Determine the [x, y] coordinate at the center of the cell enclosing the given text.  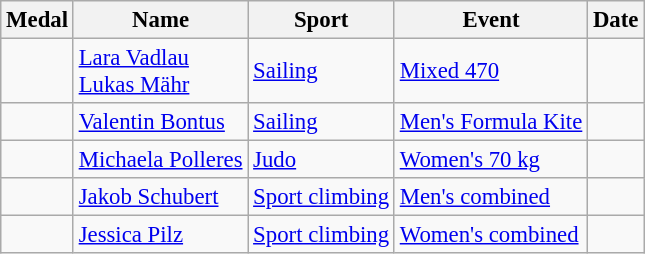
Women's combined [490, 235]
Medal [38, 20]
Date [616, 20]
Event [490, 20]
Sport [322, 20]
Mixed 470 [490, 72]
Michaela Polleres [160, 160]
Women's 70 kg [490, 160]
Name [160, 20]
Valentin Bontus [160, 122]
Men's Formula Kite [490, 122]
Lara VadlauLukas Mähr [160, 72]
Judo [322, 160]
Men's combined [490, 197]
Jakob Schubert [160, 197]
Jessica Pilz [160, 235]
